Return (X, Y) of the center of cell containing provided text 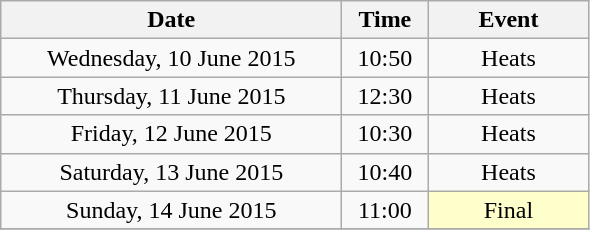
Saturday, 13 June 2015 (172, 172)
Friday, 12 June 2015 (172, 134)
Date (172, 20)
11:00 (385, 210)
12:30 (385, 96)
Final (508, 210)
Sunday, 14 June 2015 (172, 210)
Event (508, 20)
Wednesday, 10 June 2015 (172, 58)
10:30 (385, 134)
10:50 (385, 58)
10:40 (385, 172)
Thursday, 11 June 2015 (172, 96)
Time (385, 20)
